From the cell containing the given text, extract its center point as [X, Y] coordinate. 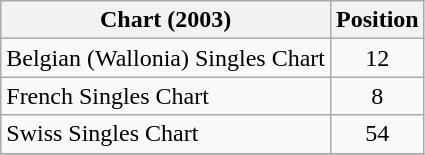
Swiss Singles Chart [166, 134]
French Singles Chart [166, 96]
Chart (2003) [166, 20]
8 [377, 96]
Position [377, 20]
12 [377, 58]
Belgian (Wallonia) Singles Chart [166, 58]
54 [377, 134]
